From the cell containing the given text, extract its center point as [X, Y] coordinate. 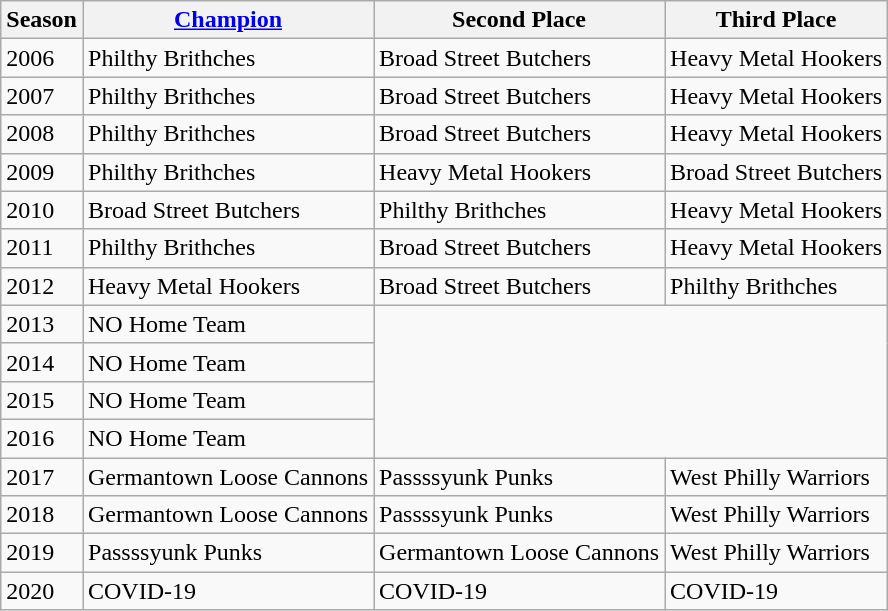
2020 [42, 591]
2016 [42, 438]
Third Place [776, 20]
2009 [42, 172]
Champion [228, 20]
2010 [42, 210]
2012 [42, 286]
2006 [42, 58]
2011 [42, 248]
2014 [42, 362]
2015 [42, 400]
2007 [42, 96]
2017 [42, 477]
2013 [42, 324]
2018 [42, 515]
2008 [42, 134]
Season [42, 20]
2019 [42, 553]
Second Place [520, 20]
